Search for the cell housing the specified text and yield its (x, y) center coordinate. 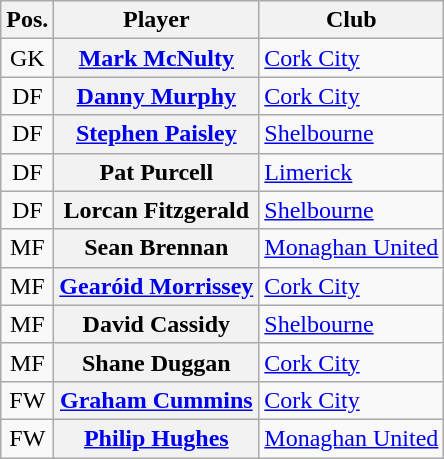
Shane Duggan (156, 362)
Lorcan Fitzgerald (156, 210)
Stephen Paisley (156, 134)
David Cassidy (156, 324)
Pos. (28, 20)
Philip Hughes (156, 438)
Pat Purcell (156, 172)
Limerick (352, 172)
Player (156, 20)
Club (352, 20)
Sean Brennan (156, 248)
Mark McNulty (156, 58)
GK (28, 58)
Danny Murphy (156, 96)
Gearóid Morrissey (156, 286)
Graham Cummins (156, 400)
